From the cell containing the given text, extract its center point as [X, Y] coordinate. 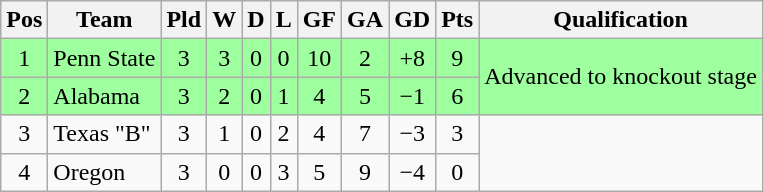
+8 [412, 58]
W [224, 20]
Pts [458, 20]
Qualification [621, 20]
Oregon [104, 172]
Penn State [104, 58]
GF [319, 20]
−4 [412, 172]
−1 [412, 96]
GD [412, 20]
Advanced to knockout stage [621, 77]
−3 [412, 134]
7 [366, 134]
GA [366, 20]
6 [458, 96]
D [256, 20]
10 [319, 58]
Alabama [104, 96]
Texas "B" [104, 134]
Pld [184, 20]
Pos [24, 20]
Team [104, 20]
L [284, 20]
